Pinpoint the cell where the given text exists, returning its [x, y] midpoint coordinate. 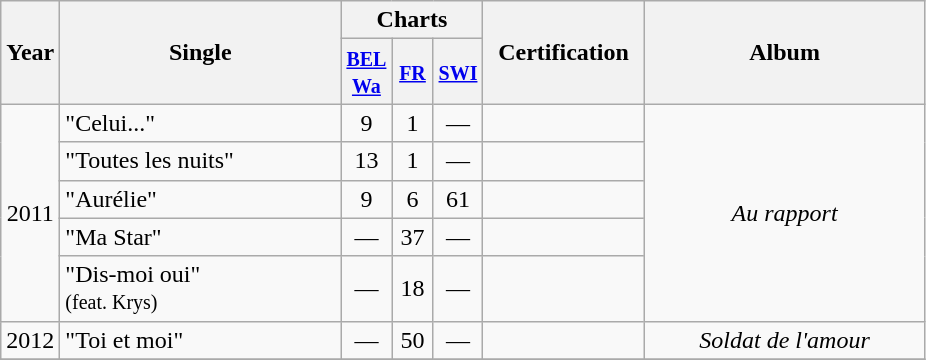
18 [412, 288]
Au rapport [784, 212]
13 [366, 161]
37 [412, 237]
SWI [458, 72]
Soldat de l'amour [784, 340]
2011 [30, 212]
6 [412, 199]
Album [784, 52]
Year [30, 52]
61 [458, 199]
Charts [412, 20]
FR [412, 72]
"Ma Star" [200, 237]
Single [200, 52]
BEL Wa [366, 72]
"Toutes les nuits" [200, 161]
Certification [564, 52]
"Aurélie" [200, 199]
"Celui..." [200, 123]
2012 [30, 340]
"Toi et moi" [200, 340]
"Dis-moi oui" (feat. Krys) [200, 288]
50 [412, 340]
